Find where the given text appears and provide that cell's center as (x, y) coordinate. 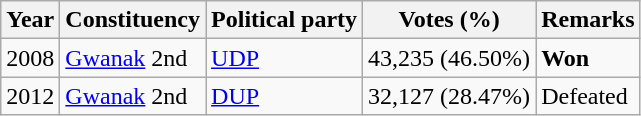
2012 (30, 96)
Defeated (588, 96)
43,235 (46.50%) (450, 58)
Constituency (133, 20)
DUP (284, 96)
UDP (284, 58)
Remarks (588, 20)
2008 (30, 58)
32,127 (28.47%) (450, 96)
Votes (%) (450, 20)
Political party (284, 20)
Won (588, 58)
Year (30, 20)
